Detect which cell encompasses the target text, then output its (x, y) center coordinate. 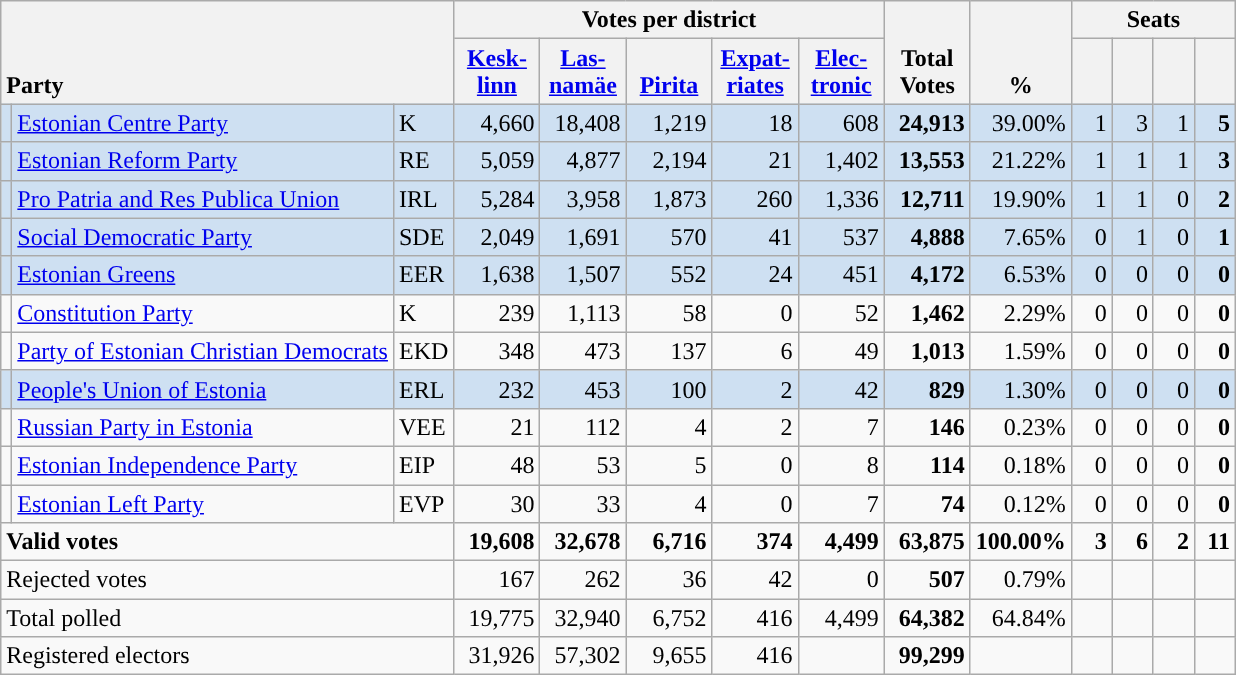
32,678 (583, 542)
48 (497, 465)
112 (583, 427)
People's Union of Estonia (203, 389)
41 (755, 237)
7.65% (1020, 237)
Estonian Left Party (203, 503)
1,507 (583, 275)
3,958 (583, 199)
2,049 (497, 237)
Pirita (669, 72)
Las- namäe (583, 72)
Party of Estonian Christian Democrats (203, 351)
13,553 (927, 161)
Seats (1153, 20)
114 (927, 465)
58 (669, 313)
19.90% (1020, 199)
2.29% (1020, 313)
Votes per district (669, 20)
1,219 (669, 123)
100 (669, 389)
24 (755, 275)
1,873 (669, 199)
EKD (423, 351)
19,775 (497, 618)
100.00% (1020, 542)
232 (497, 389)
239 (497, 313)
Estonian Reform Party (203, 161)
63,875 (927, 542)
6,752 (669, 618)
453 (583, 389)
4,172 (927, 275)
1,638 (497, 275)
33 (583, 503)
4,888 (927, 237)
6.53% (1020, 275)
Elec- tronic (841, 72)
146 (927, 427)
39.00% (1020, 123)
537 (841, 237)
12,711 (927, 199)
1,691 (583, 237)
% (1020, 52)
Estonian Independence Party (203, 465)
52 (841, 313)
1,336 (841, 199)
IRL (423, 199)
RE (423, 161)
4,660 (497, 123)
5,059 (497, 161)
Rejected votes (228, 580)
137 (669, 351)
473 (583, 351)
EIP (423, 465)
18 (755, 123)
64,382 (927, 618)
SDE (423, 237)
608 (841, 123)
Russian Party in Estonia (203, 427)
374 (755, 542)
64.84% (1020, 618)
31,926 (497, 656)
49 (841, 351)
32,940 (583, 618)
8 (841, 465)
Estonian Greens (203, 275)
552 (669, 275)
EVP (423, 503)
1.30% (1020, 389)
451 (841, 275)
53 (583, 465)
6,716 (669, 542)
4,877 (583, 161)
507 (927, 580)
262 (583, 580)
21.22% (1020, 161)
0.23% (1020, 427)
36 (669, 580)
VEE (423, 427)
Constitution Party (203, 313)
829 (927, 389)
Party (228, 52)
5,284 (497, 199)
Registered electors (228, 656)
1,113 (583, 313)
167 (497, 580)
Total polled (228, 618)
18,408 (583, 123)
1,402 (841, 161)
99,299 (927, 656)
Kesk- linn (497, 72)
260 (755, 199)
0.18% (1020, 465)
24,913 (927, 123)
0.12% (1020, 503)
19,608 (497, 542)
1.59% (1020, 351)
EER (423, 275)
Social Democratic Party (203, 237)
ERL (423, 389)
Total Votes (927, 52)
1,013 (927, 351)
Pro Patria and Res Publica Union (203, 199)
570 (669, 237)
11 (1214, 542)
Estonian Centre Party (203, 123)
57,302 (583, 656)
Expat- riates (755, 72)
0.79% (1020, 580)
9,655 (669, 656)
2,194 (669, 161)
1,462 (927, 313)
348 (497, 351)
30 (497, 503)
Valid votes (228, 542)
74 (927, 503)
